From the cell containing the given text, extract its center point as [X, Y] coordinate. 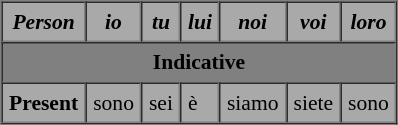
Present [44, 102]
sei [160, 102]
tu [160, 22]
è [200, 102]
lui [200, 22]
siamo [252, 102]
loro [369, 22]
noi [252, 22]
Person [44, 22]
Indicative [200, 62]
io [114, 22]
siete [314, 102]
voi [314, 22]
